From the cell containing the given text, extract its center point as [x, y] coordinate. 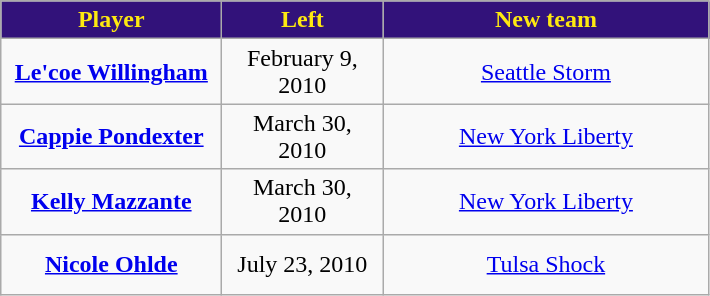
Nicole Ohlde [112, 264]
Tulsa Shock [546, 264]
Left [302, 20]
Kelly Mazzante [112, 202]
July 23, 2010 [302, 264]
Player [112, 20]
February 9, 2010 [302, 72]
New team [546, 20]
Cappie Pondexter [112, 136]
Le'coe Willingham [112, 72]
Seattle Storm [546, 72]
